Determine the [x, y] coordinate at the center of the cell enclosing the given text.  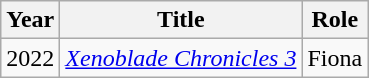
Year [30, 20]
2022 [30, 58]
Title [181, 20]
Role [335, 20]
Fiona [335, 58]
Xenoblade Chronicles 3 [181, 58]
